For the text-containing cell, return its midpoint in [x, y] coordinate format. 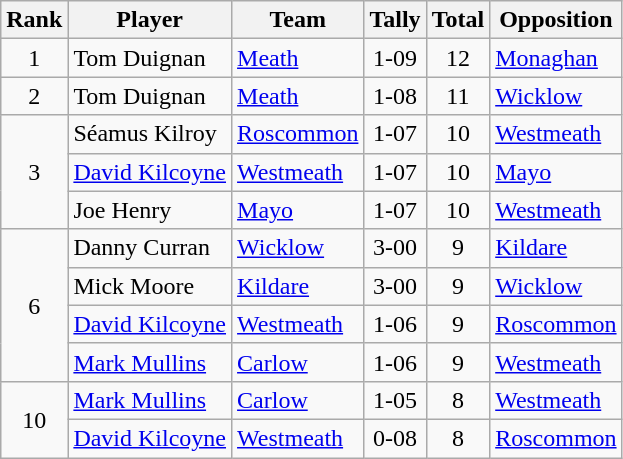
1 [34, 58]
2 [34, 96]
0-08 [395, 438]
Team [298, 20]
Séamus Kilroy [150, 134]
3 [34, 172]
1-05 [395, 400]
11 [458, 96]
Mick Moore [150, 286]
Total [458, 20]
1-08 [395, 96]
1-09 [395, 58]
6 [34, 305]
12 [458, 58]
Monaghan [556, 58]
Danny Curran [150, 248]
Opposition [556, 20]
Joe Henry [150, 210]
Rank [34, 20]
Tally [395, 20]
Player [150, 20]
